From the cell containing the given text, extract its center point as (X, Y) coordinate. 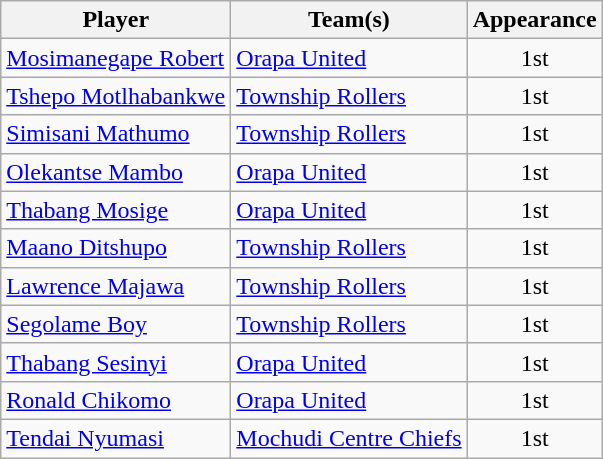
Ronald Chikomo (116, 400)
Thabang Mosige (116, 210)
Mochudi Centre Chiefs (349, 438)
Appearance (534, 20)
Segolame Boy (116, 324)
Simisani Mathumo (116, 134)
Team(s) (349, 20)
Lawrence Majawa (116, 286)
Olekantse Mambo (116, 172)
Tshepo Motlhabankwe (116, 96)
Tendai Nyumasi (116, 438)
Player (116, 20)
Thabang Sesinyi (116, 362)
Mosimanegape Robert (116, 58)
Maano Ditshupo (116, 248)
